Search for the cell housing the specified text and yield its (X, Y) center coordinate. 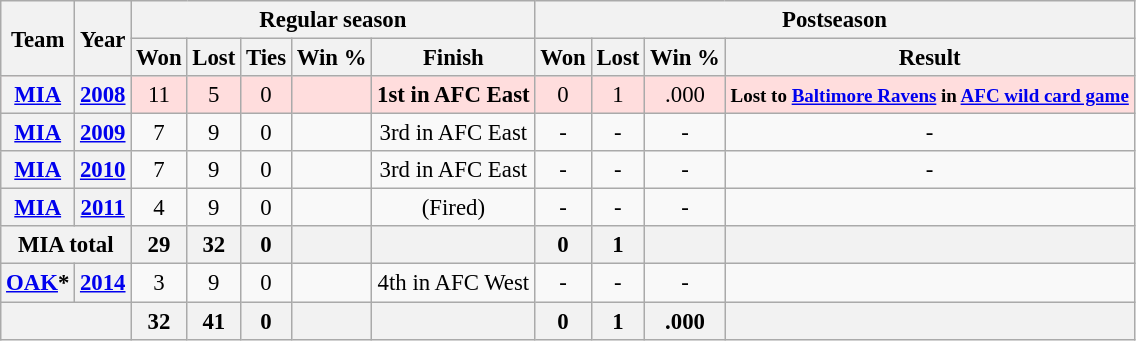
4th in AFC West (454, 283)
41 (214, 321)
5 (214, 95)
Year (103, 38)
2011 (103, 208)
Lost to Baltimore Ravens in AFC wild card game (930, 95)
Finish (454, 58)
OAK* (38, 283)
Postseason (834, 20)
1st in AFC East (454, 95)
4 (159, 208)
2009 (103, 133)
2010 (103, 170)
MIA total (66, 245)
11 (159, 95)
Ties (266, 58)
3 (159, 283)
2008 (103, 95)
2014 (103, 283)
29 (159, 245)
(Fired) (454, 208)
Team (38, 38)
Regular season (333, 20)
Result (930, 58)
